Find where the given text appears and provide that cell's center as (X, Y) coordinate. 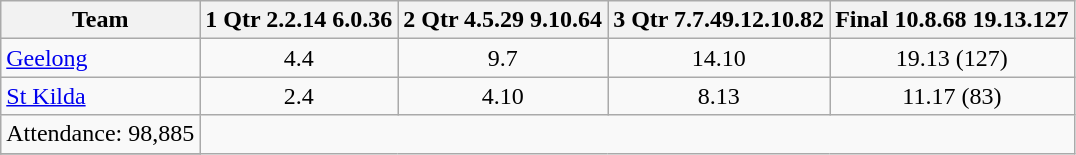
8.13 (719, 96)
1 Qtr 2.2.14 6.0.36 (299, 20)
19.13 (127) (952, 58)
9.7 (503, 58)
Team (100, 20)
14.10 (719, 58)
3 Qtr 7.7.49.12.10.82 (719, 20)
4.4 (299, 58)
4.10 (503, 96)
11.17 (83) (952, 96)
Geelong (100, 58)
2.4 (299, 96)
St Kilda (100, 96)
2 Qtr 4.5.29 9.10.64 (503, 20)
Final 10.8.68 19.13.127 (952, 20)
Attendance: 98,885 (100, 134)
